Find where the given text appears and provide that cell's center as (x, y) coordinate. 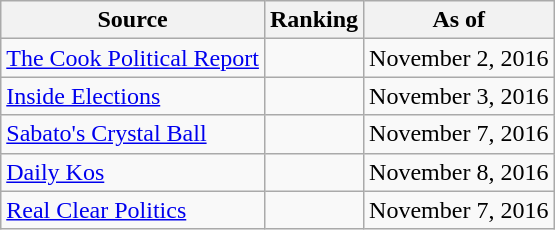
Daily Kos (133, 172)
November 8, 2016 (459, 172)
Real Clear Politics (133, 210)
Sabato's Crystal Ball (133, 134)
As of (459, 20)
Ranking (314, 20)
November 2, 2016 (459, 58)
The Cook Political Report (133, 58)
Inside Elections (133, 96)
November 3, 2016 (459, 96)
Source (133, 20)
